Output the (X, Y) coordinate of the center of the cell containing the given text.  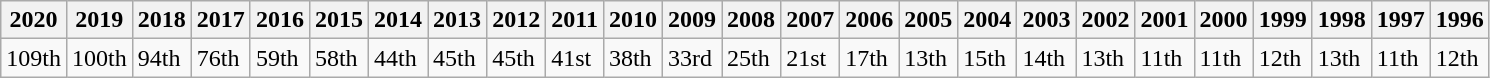
14th (1046, 58)
2020 (34, 20)
2004 (988, 20)
2008 (752, 20)
2002 (1106, 20)
100th (99, 58)
1996 (1460, 20)
59th (280, 58)
1998 (1342, 20)
58th (338, 58)
33rd (692, 58)
2017 (220, 20)
17th (870, 58)
21st (810, 58)
2005 (928, 20)
109th (34, 58)
44th (398, 58)
2014 (398, 20)
76th (220, 58)
2013 (458, 20)
2012 (516, 20)
2010 (632, 20)
2003 (1046, 20)
2000 (1224, 20)
2019 (99, 20)
94th (162, 58)
1999 (1282, 20)
2011 (575, 20)
2018 (162, 20)
2001 (1164, 20)
41st (575, 58)
25th (752, 58)
38th (632, 58)
15th (988, 58)
2006 (870, 20)
2007 (810, 20)
2009 (692, 20)
2015 (338, 20)
1997 (1400, 20)
2016 (280, 20)
